Locate the cell with the specified text and output its (X, Y) center coordinate. 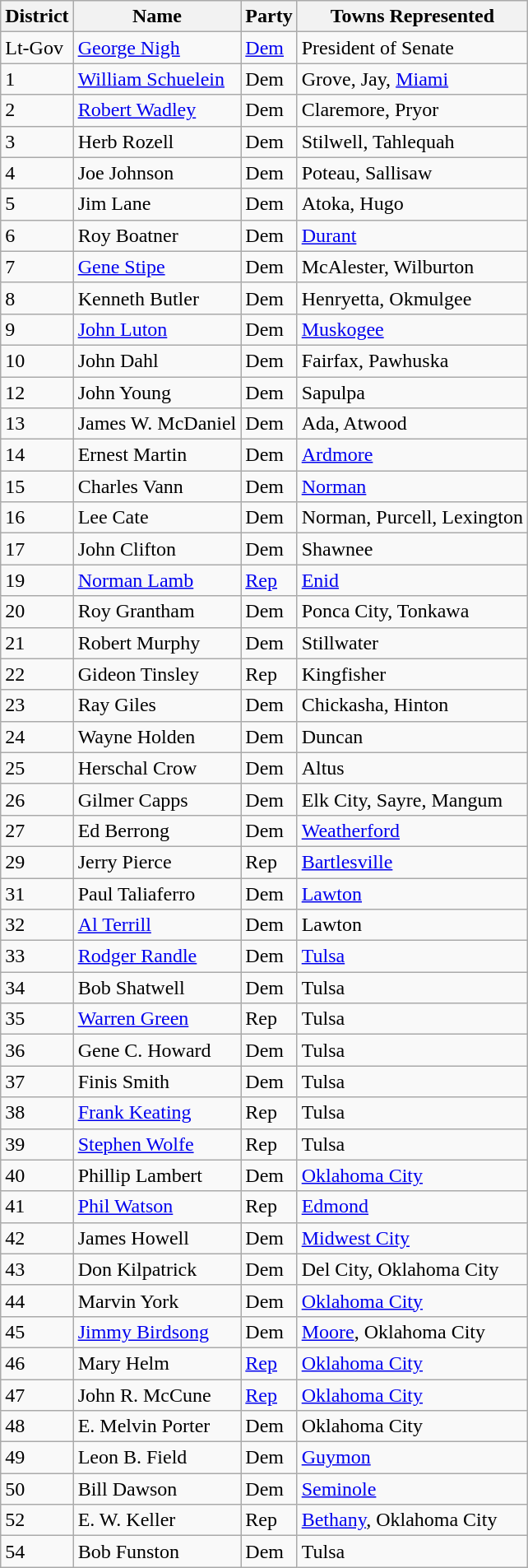
Kingfisher (412, 674)
Lt-Gov (37, 48)
19 (37, 580)
16 (37, 518)
17 (37, 549)
Ed Berrong (157, 831)
36 (37, 1050)
Bill Dawson (157, 1489)
Moore, Oklahoma City (412, 1332)
4 (37, 173)
Claremore, Pryor (412, 110)
33 (37, 956)
25 (37, 768)
42 (37, 1238)
37 (37, 1082)
38 (37, 1113)
Herb Rozell (157, 142)
Joe Johnson (157, 173)
52 (37, 1520)
Norman Lamb (157, 580)
Phillip Lambert (157, 1175)
5 (37, 204)
13 (37, 424)
Weatherford (412, 831)
William Schuelein (157, 79)
James W. McDaniel (157, 424)
26 (37, 799)
Gilmer Capps (157, 799)
Duncan (412, 737)
Stilwell, Tahlequah (412, 142)
Ardmore (412, 455)
47 (37, 1395)
Jimmy Birdsong (157, 1332)
John Clifton (157, 549)
Herschal Crow (157, 768)
45 (37, 1332)
Phil Watson (157, 1207)
Don Kilpatrick (157, 1269)
Marvin York (157, 1300)
27 (37, 831)
21 (37, 643)
Mary Helm (157, 1363)
2 (37, 110)
14 (37, 455)
Seminole (412, 1489)
McAlester, Wilburton (412, 267)
35 (37, 1019)
20 (37, 612)
43 (37, 1269)
Norman (412, 486)
Lee Cate (157, 518)
James Howell (157, 1238)
Charles Vann (157, 486)
George Nigh (157, 48)
24 (37, 737)
Altus (412, 768)
Jerry Pierce (157, 862)
Henryetta, Okmulgee (412, 298)
Stephen Wolfe (157, 1144)
44 (37, 1300)
46 (37, 1363)
Guymon (412, 1458)
John Dahl (157, 361)
Elk City, Sayre, Mangum (412, 799)
41 (37, 1207)
48 (37, 1426)
Durant (412, 235)
6 (37, 235)
Al Terrill (157, 925)
Bartlesville (412, 862)
3 (37, 142)
Ada, Atwood (412, 424)
Robert Murphy (157, 643)
Ray Giles (157, 705)
President of Senate (412, 48)
Jim Lane (157, 204)
Roy Boatner (157, 235)
54 (37, 1552)
39 (37, 1144)
10 (37, 361)
Fairfax, Pawhuska (412, 361)
Wayne Holden (157, 737)
Frank Keating (157, 1113)
Muskogee (412, 329)
49 (37, 1458)
Party (269, 16)
Towns Represented (412, 16)
29 (37, 862)
E. Melvin Porter (157, 1426)
John R. McCune (157, 1395)
John Young (157, 393)
Robert Wadley (157, 110)
Grove, Jay, Miami (412, 79)
District (37, 16)
1 (37, 79)
Name (157, 16)
Roy Grantham (157, 612)
Bob Shatwell (157, 988)
Bethany, Oklahoma City (412, 1520)
Edmond (412, 1207)
34 (37, 988)
22 (37, 674)
Rodger Randle (157, 956)
Gene C. Howard (157, 1050)
Norman, Purcell, Lexington (412, 518)
Enid (412, 580)
Shawnee (412, 549)
Midwest City (412, 1238)
John Luton (157, 329)
Leon B. Field (157, 1458)
8 (37, 298)
Stillwater (412, 643)
12 (37, 393)
15 (37, 486)
9 (37, 329)
Atoka, Hugo (412, 204)
Bob Funston (157, 1552)
Gideon Tinsley (157, 674)
Ernest Martin (157, 455)
Finis Smith (157, 1082)
Ponca City, Tonkawa (412, 612)
Poteau, Sallisaw (412, 173)
E. W. Keller (157, 1520)
Paul Taliaferro (157, 893)
Gene Stipe (157, 267)
Del City, Oklahoma City (412, 1269)
Chickasha, Hinton (412, 705)
23 (37, 705)
7 (37, 267)
Warren Green (157, 1019)
32 (37, 925)
50 (37, 1489)
Kenneth Butler (157, 298)
Sapulpa (412, 393)
31 (37, 893)
40 (37, 1175)
